From the cell containing the given text, extract its center point as (x, y) coordinate. 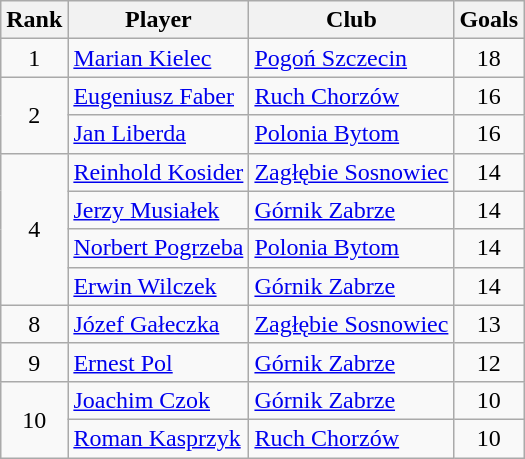
13 (489, 324)
Marian Kielec (158, 58)
2 (34, 115)
Rank (34, 20)
8 (34, 324)
Player (158, 20)
Jan Liberda (158, 134)
Jerzy Musiałek (158, 210)
Joachim Czok (158, 400)
1 (34, 58)
4 (34, 229)
Erwin Wilczek (158, 286)
Roman Kasprzyk (158, 438)
18 (489, 58)
Norbert Pogrzeba (158, 248)
Pogoń Szczecin (352, 58)
Goals (489, 20)
Club (352, 20)
9 (34, 362)
Józef Gałeczka (158, 324)
Eugeniusz Faber (158, 96)
Reinhold Kosider (158, 172)
12 (489, 362)
Ernest Pol (158, 362)
